Detect which cell encompasses the target text, then output its (X, Y) center coordinate. 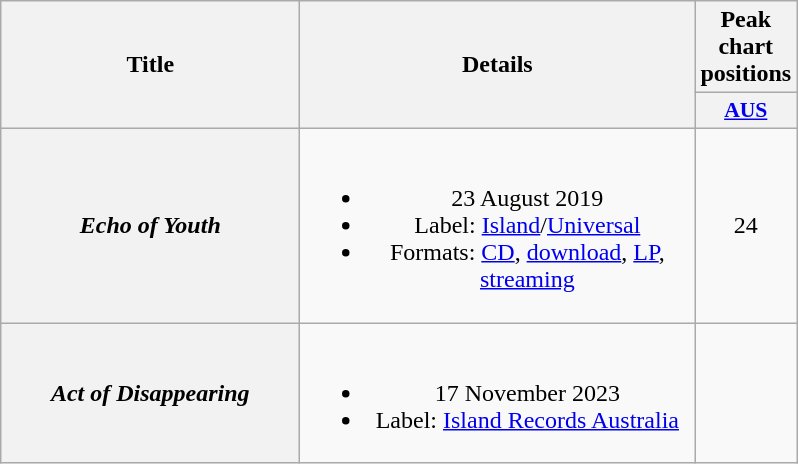
AUS (746, 111)
23 August 2019Label: Island/Universal Formats: CD, download, LP, streaming (498, 225)
Echo of Youth (150, 225)
Details (498, 65)
Act of Disappearing (150, 392)
17 November 2023Label: Island Records Australia (498, 392)
Peak chart positions (746, 47)
24 (746, 225)
Title (150, 65)
